Extract the [x, y] coordinate from the center of the cell holding the provided text.  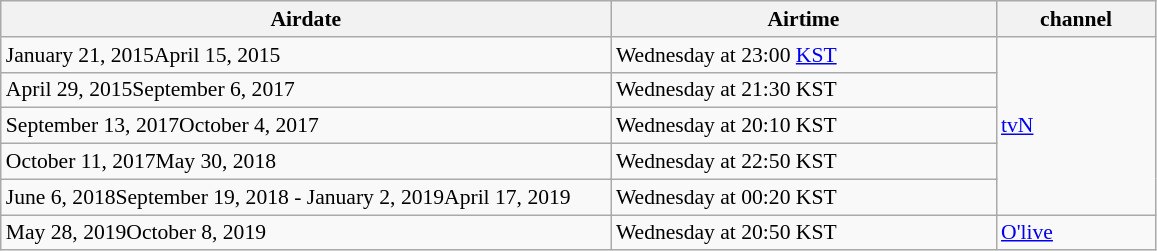
October 11, 2017May 30, 2018 [306, 162]
Wednesday at 20:50 KST [804, 233]
Airdate [306, 19]
tvN [1076, 126]
September 13, 2017October 4, 2017 [306, 126]
Wednesday at 22:50 KST [804, 162]
January 21, 2015April 15, 2015 [306, 55]
Wednesday at 23:00 KST [804, 55]
Wednesday at 21:30 KST [804, 90]
Airtime [804, 19]
Wednesday at 00:20 KST [804, 197]
O'live [1076, 233]
Wednesday at 20:10 KST [804, 126]
May 28, 2019October 8, 2019 [306, 233]
April 29, 2015September 6, 2017 [306, 90]
June 6, 2018September 19, 2018 - January 2, 2019April 17, 2019 [306, 197]
channel [1076, 19]
